Search for the cell housing the specified text and yield its (x, y) center coordinate. 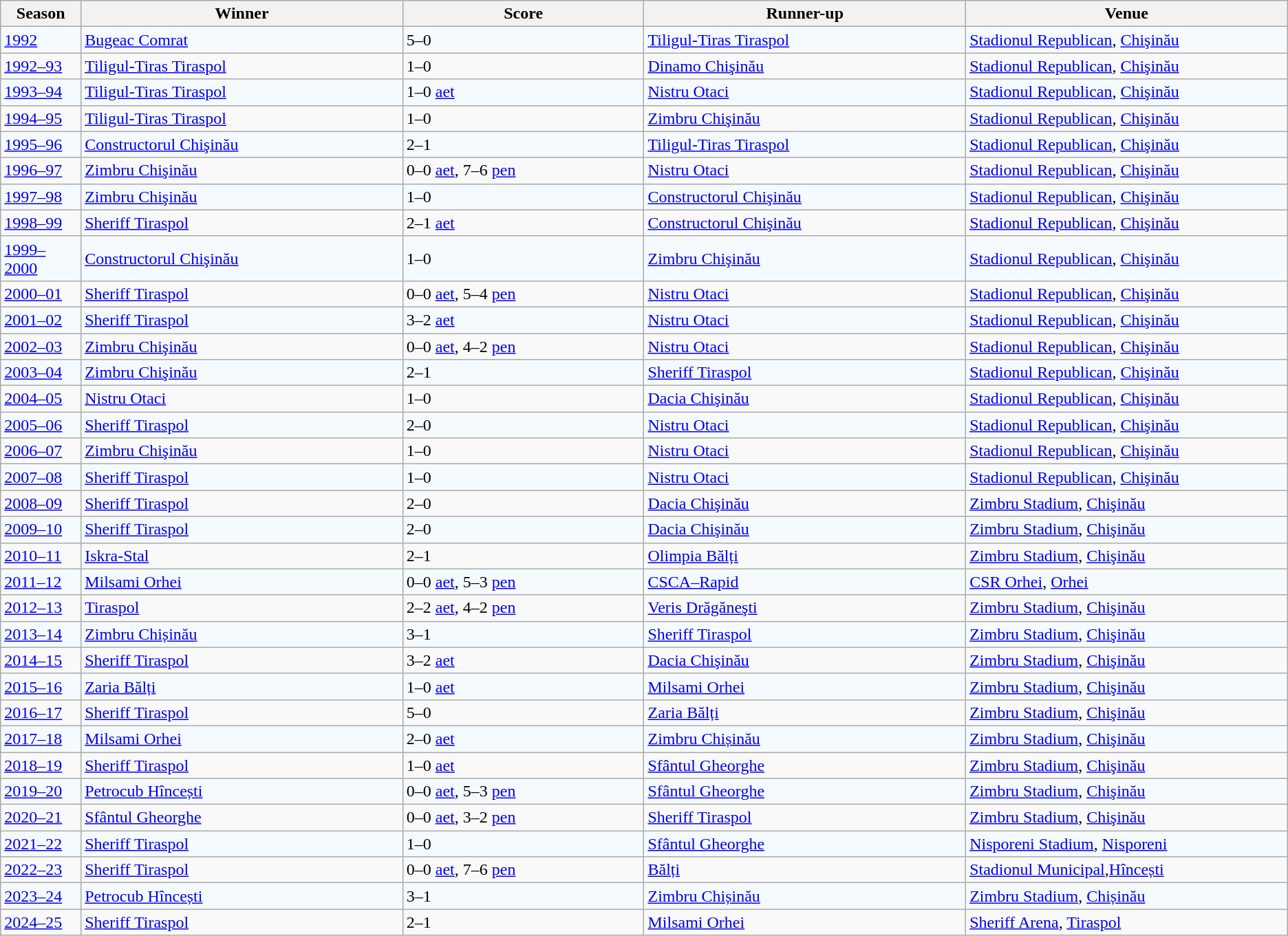
0–0 aet, 4–2 pen (523, 346)
2006–07 (41, 451)
2012–13 (41, 608)
2–2 aet, 4–2 pen (523, 608)
2014–15 (41, 660)
Olimpia Bălți (805, 556)
CSCA–Rapid (805, 582)
2016–17 (41, 712)
0–0 aet, 5–4 pen (523, 294)
Veris Drăgăneşti (805, 608)
1996–97 (41, 171)
2009–10 (41, 530)
2011–12 (41, 582)
Runner-up (805, 14)
1993–94 (41, 92)
2021–22 (41, 844)
2003–04 (41, 373)
Score (523, 14)
Tiraspol (242, 608)
2013–14 (41, 634)
1997–98 (41, 197)
2022–23 (41, 870)
2008–09 (41, 503)
2018–19 (41, 765)
2020–21 (41, 818)
2002–03 (41, 346)
Nisporeni Stadium, Nisporeni (1127, 844)
Bălți (805, 870)
Bugeac Comrat (242, 40)
Sheriff Arena, Tiraspol (1127, 922)
1992–93 (41, 66)
Venue (1127, 14)
Season (41, 14)
2–1 aet (523, 223)
2017–18 (41, 739)
2019–20 (41, 792)
2004–05 (41, 399)
1998–99 (41, 223)
2010–11 (41, 556)
1995–96 (41, 144)
2005–06 (41, 425)
Stadionul Municipal,Hîncești (1127, 870)
Zimbru Stadium, Chișinău (1127, 896)
Winner (242, 14)
CSR Orhei, Orhei (1127, 582)
2023–24 (41, 896)
2015–16 (41, 686)
2000–01 (41, 294)
1994–95 (41, 118)
2001–02 (41, 320)
2024–25 (41, 922)
Dinamo Chişinău (805, 66)
1999–2000 (41, 259)
0–0 aet, 3–2 pen (523, 818)
2–0 aet (523, 739)
Iskra-Stal (242, 556)
2007–08 (41, 477)
1992 (41, 40)
